From the cell containing the given text, extract its center point as [X, Y] coordinate. 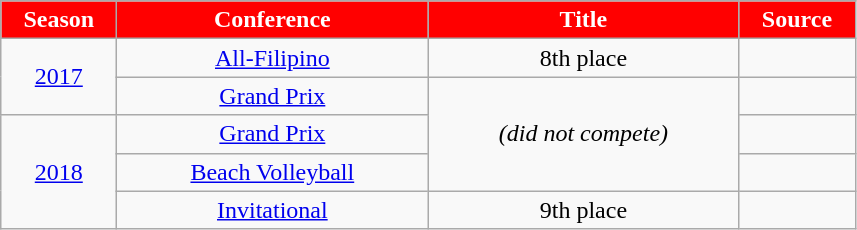
All-Filipino [272, 58]
Title [584, 20]
8th place [584, 58]
2018 [59, 172]
9th place [584, 210]
Source [797, 20]
Season [59, 20]
Conference [272, 20]
(did not compete) [584, 134]
2017 [59, 77]
Beach Volleyball [272, 172]
Invitational [272, 210]
